For the text-containing cell, return its midpoint in (X, Y) coordinate format. 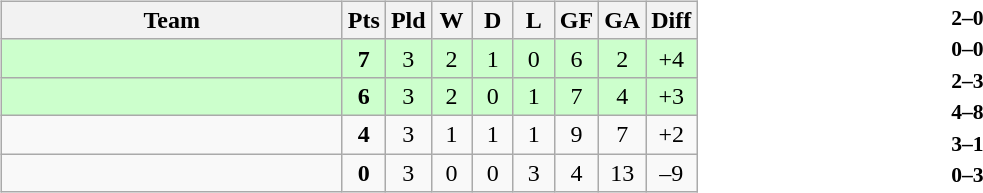
GA (622, 20)
Team (172, 20)
Pts (364, 20)
Pld (408, 20)
W (452, 20)
+2 (672, 134)
–9 (672, 173)
+3 (672, 96)
D (492, 20)
Diff (672, 20)
9 (576, 134)
13 (622, 173)
+4 (672, 58)
L (534, 20)
GF (576, 20)
